Return the [X, Y] coordinate for the center point of the cell that contains the specified text.  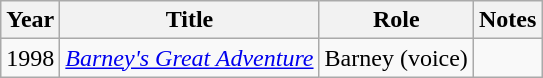
Title [190, 20]
Role [396, 20]
Year [30, 20]
Barney's Great Adventure [190, 58]
Notes [507, 20]
Barney (voice) [396, 58]
1998 [30, 58]
